Scan for the cell matching the given text and deliver its [x, y] coordinate at center. 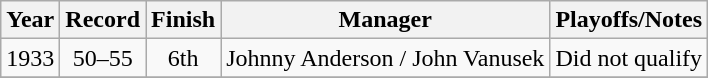
Johnny Anderson / John Vanusek [386, 58]
Playoffs/Notes [629, 20]
Did not qualify [629, 58]
50–55 [103, 58]
1933 [30, 58]
Finish [184, 20]
Record [103, 20]
Year [30, 20]
Manager [386, 20]
6th [184, 58]
